Determine the [X, Y] coordinate at the center of the cell enclosing the given text.  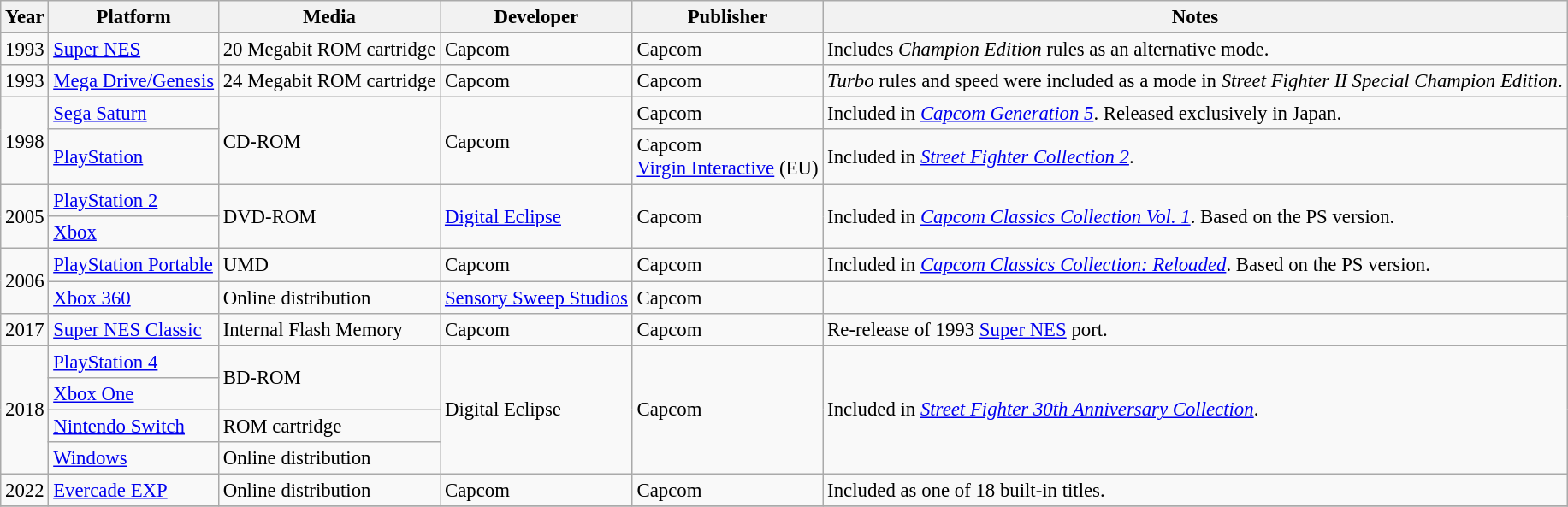
Publisher [727, 17]
Capcom Virgin Interactive (EU) [727, 157]
Mega Drive/Genesis [133, 81]
20 Megabit ROM cartridge [328, 50]
Developer [537, 17]
CD-ROM [328, 141]
Media [328, 17]
Turbo rules and speed were included as a mode in Street Fighter II Special Champion Edition. [1195, 81]
Included as one of 18 built-in titles. [1195, 490]
Notes [1195, 17]
PlayStation 4 [133, 362]
2006 [25, 280]
Includes Champion Edition rules as an alternative mode. [1195, 50]
Included in Street Fighter Collection 2. [1195, 157]
PlayStation 2 [133, 201]
2022 [25, 490]
PlayStation Portable [133, 265]
Xbox 360 [133, 298]
Sensory Sweep Studios [537, 298]
Windows [133, 458]
ROM cartridge [328, 426]
Year [25, 17]
Re-release of 1993 Super NES port. [1195, 329]
Included in Capcom Generation 5. Released exclusively in Japan. [1195, 114]
Included in Street Fighter 30th Anniversary Collection. [1195, 410]
Included in Capcom Classics Collection: Reloaded. Based on the PS version. [1195, 265]
Sega Saturn [133, 114]
2018 [25, 410]
Included in Capcom Classics Collection Vol. 1. Based on the PS version. [1195, 217]
BD-ROM [328, 378]
DVD-ROM [328, 217]
2005 [25, 217]
Super NES [133, 50]
Xbox [133, 233]
Internal Flash Memory [328, 329]
Platform [133, 17]
PlayStation [133, 157]
UMD [328, 265]
Evercade EXP [133, 490]
Xbox One [133, 393]
Nintendo Switch [133, 426]
2017 [25, 329]
24 Megabit ROM cartridge [328, 81]
Super NES Classic [133, 329]
1998 [25, 141]
